Determine the [X, Y] coordinate at the center of the cell enclosing the given text.  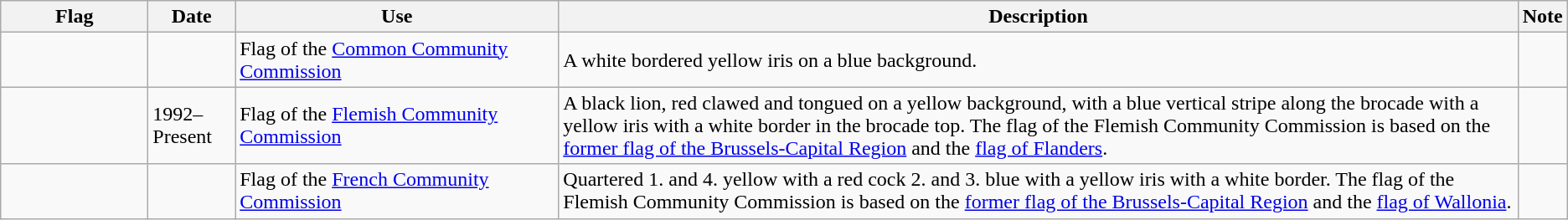
Flag of the Flemish Community Commission [397, 125]
Description [1039, 17]
Use [397, 17]
Date [192, 17]
Note [1543, 17]
A white bordered yellow iris on a blue background. [1039, 60]
1992–Present [192, 125]
Flag of the French Community Commission [397, 191]
Flag of the Common Community Commission [397, 60]
Flag [75, 17]
